Extract the [X, Y] coordinate from the center of the cell holding the provided text.  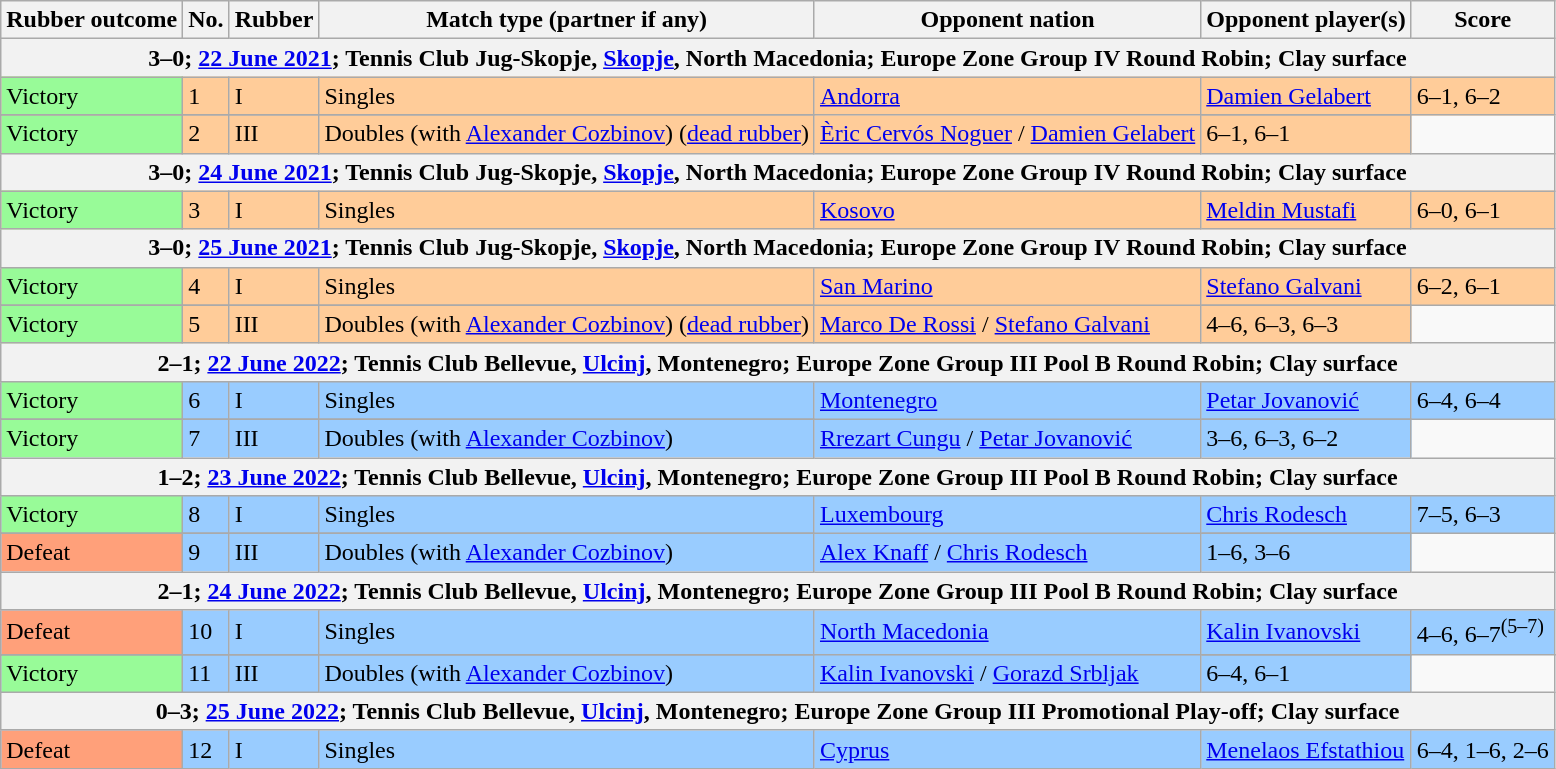
2 [206, 134]
3–0; 24 June 2021; Tennis Club Jug-Skopje, Skopje, North Macedonia; Europe Zone Group IV Round Robin; Clay surface [778, 172]
4–6, 6–7(5–7) [1482, 632]
7–5, 6–3 [1482, 515]
Kosovo [1007, 210]
Opponent nation [1007, 20]
6–0, 6–1 [1482, 210]
1 [206, 96]
Rubber outcome [92, 20]
3–6, 6–3, 6–2 [1306, 438]
Cyprus [1007, 749]
Meldin Mustafi [1306, 210]
Petar Jovanović [1306, 400]
1–6, 3–6 [1306, 553]
0–3; 25 June 2022; Tennis Club Bellevue, Ulcinj, Montenegro; Europe Zone Group III Promotional Play-off; Clay surface [778, 711]
3 [206, 210]
Chris Rodesch [1306, 515]
Alex Knaff / Chris Rodesch [1007, 553]
Montenegro [1007, 400]
6–1, 6–2 [1482, 96]
11 [206, 673]
2–1; 24 June 2022; Tennis Club Bellevue, Ulcinj, Montenegro; Europe Zone Group III Pool B Round Robin; Clay surface [778, 591]
3–0; 25 June 2021; Tennis Club Jug-Skopje, Skopje, North Macedonia; Europe Zone Group IV Round Robin; Clay surface [778, 248]
9 [206, 553]
Rrezart Cungu / Petar Jovanović [1007, 438]
7 [206, 438]
Kalin Ivanovski [1306, 632]
Opponent player(s) [1306, 20]
12 [206, 749]
4–6, 6–3, 6–3 [1306, 324]
Èric Cervós Noguer / Damien Gelabert [1007, 134]
4 [206, 286]
Score [1482, 20]
5 [206, 324]
Match type (partner if any) [567, 20]
Marco De Rossi / Stefano Galvani [1007, 324]
3–0; 22 June 2021; Tennis Club Jug-Skopje, Skopje, North Macedonia; Europe Zone Group IV Round Robin; Clay surface [778, 58]
8 [206, 515]
10 [206, 632]
6 [206, 400]
Luxembourg [1007, 515]
Rubber [274, 20]
Kalin Ivanovski / Gorazd Srbljak [1007, 673]
6–4, 1–6, 2–6 [1482, 749]
Damien Gelabert [1306, 96]
6–4, 6–4 [1482, 400]
1–2; 23 June 2022; Tennis Club Bellevue, Ulcinj, Montenegro; Europe Zone Group III Pool B Round Robin; Clay surface [778, 477]
North Macedonia [1007, 632]
6–4, 6–1 [1306, 673]
San Marino [1007, 286]
6–2, 6–1 [1482, 286]
Stefano Galvani [1306, 286]
6–1, 6–1 [1306, 134]
Menelaos Efstathiou [1306, 749]
2–1; 22 June 2022; Tennis Club Bellevue, Ulcinj, Montenegro; Europe Zone Group III Pool B Round Robin; Clay surface [778, 362]
Andorra [1007, 96]
No. [206, 20]
